For the text-containing cell, return its midpoint in [x, y] coordinate format. 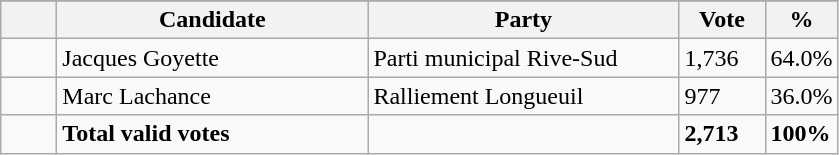
Ralliement Longueuil [524, 96]
Parti municipal Rive-Sud [524, 58]
Party [524, 20]
% [802, 20]
2,713 [722, 134]
Candidate [212, 20]
36.0% [802, 96]
100% [802, 134]
Jacques Goyette [212, 58]
Marc Lachance [212, 96]
977 [722, 96]
Total valid votes [212, 134]
1,736 [722, 58]
Vote [722, 20]
64.0% [802, 58]
